Identify which cell holds the provided text, then report its [x, y] central coordinate. 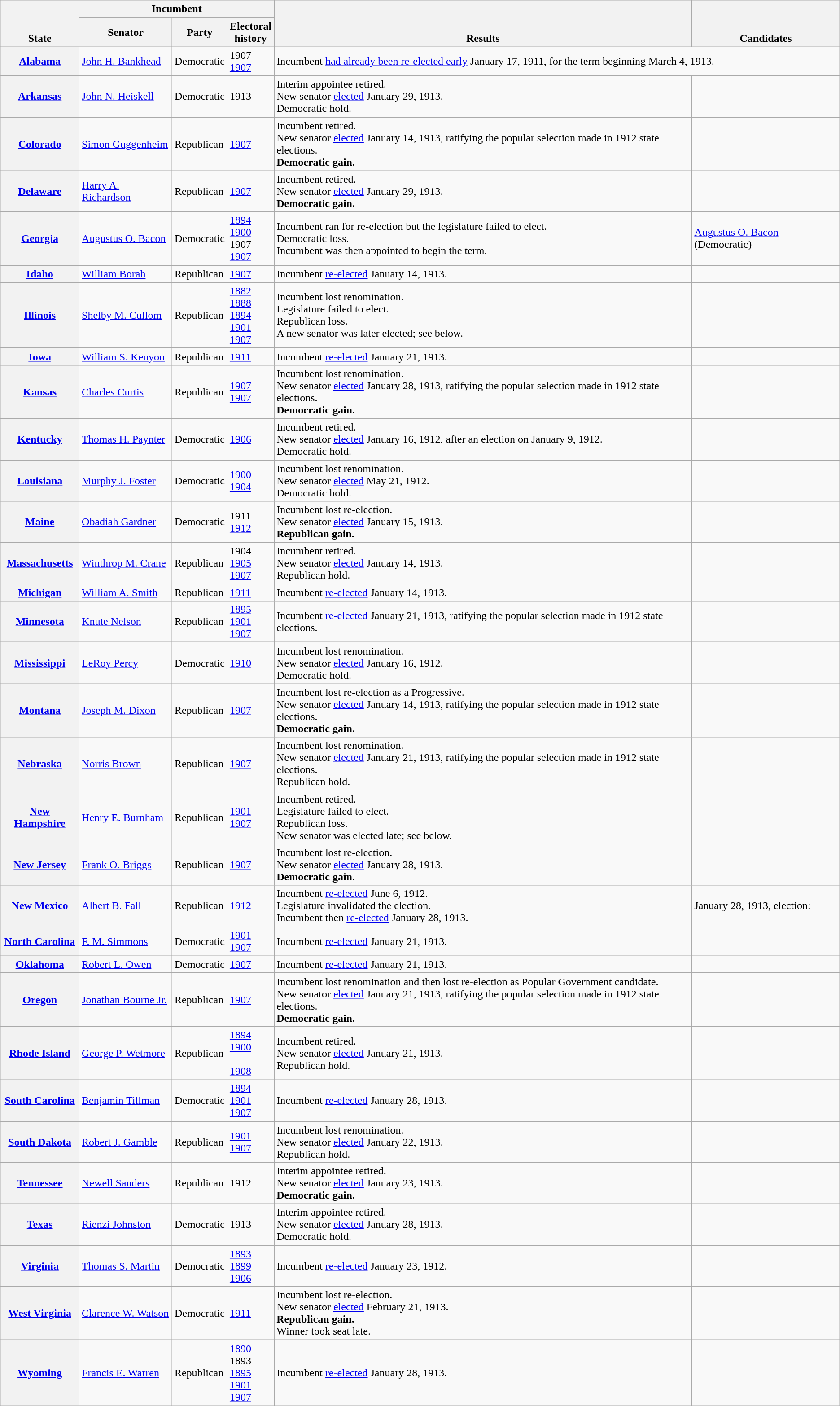
Oklahoma [40, 964]
Rienzi Johnston [126, 1225]
Alabama [40, 61]
South Dakota [40, 1142]
Minnesota [40, 622]
Simon Guggenheim [126, 144]
Arkansas [40, 97]
Louisiana [40, 480]
Incumbent retired.New senator elected January 29, 1913.Democratic gain. [483, 191]
Incumbent retired.Legislature failed to elect.Republican loss.New senator was elected late; see below. [483, 817]
George P. Wetmore [126, 1053]
Incumbent lost re-election.New senator elected January 15, 1913.Republican gain. [483, 522]
Maine [40, 522]
Frank O. Briggs [126, 865]
18901893 189519011907 [250, 1373]
19001904 [250, 480]
Illinois [40, 315]
Incumbent re-elected June 6, 1912.Legislature invalidated the election.Incumbent then re-elected January 28, 1913. [483, 906]
Incumbent retired.New senator elected January 14, 1913, ratifying the popular selection made in 1912 state elections.Democratic gain. [483, 144]
Massachusetts [40, 563]
William A. Smith [126, 593]
New Mexico [40, 906]
Montana [40, 710]
Joseph M. Dixon [126, 710]
Jonathan Bourne Jr. [126, 999]
Winthrop M. Crane [126, 563]
Incumbent retired.New senator elected January 14, 1913.Republican hold. [483, 563]
Henry E. Burnham [126, 817]
West Virginia [40, 1314]
Charles Curtis [126, 391]
Incumbent lost re-election.New senator elected January 28, 1913.Democratic gain. [483, 865]
Francis E. Warren [126, 1373]
State [40, 23]
Michigan [40, 593]
Interim appointee retired.New senator elected January 23, 1913.Democratic gain. [483, 1183]
Colorado [40, 144]
Albert B. Fall [126, 906]
Senator [126, 32]
Incumbent ran for re-election but the legislature failed to elect.Democratic loss.Incumbent was then appointed to begin the term. [483, 239]
Robert L. Owen [126, 964]
Rhode Island [40, 1053]
Norris Brown [126, 764]
Harry A. Richardson [126, 191]
January 28, 1913, election: [766, 906]
Kentucky [40, 439]
Incumbent re-elected January 21, 1913, ratifying the popular selection made in 1912 state elections. [483, 622]
Results [483, 23]
Interim appointee retired.New senator elected January 28, 1913.Democratic hold. [483, 1225]
Texas [40, 1225]
Idaho [40, 274]
New Jersey [40, 865]
Incumbent retired.New senator elected January 21, 1913.Republican hold. [483, 1053]
Thomas S. Martin [126, 1266]
North Carolina [40, 941]
Incumbent lost renomination.New senator elected January 21, 1913, ratifying the popular selection made in 1912 state elections.Republican hold. [483, 764]
Nebraska [40, 764]
189519011907 [250, 622]
Mississippi [40, 663]
Shelby M. Cullom [126, 315]
Wyoming [40, 1373]
1904 1905 1907 [250, 563]
John N. Heiskell [126, 97]
189419011907 [250, 1100]
Incumbent had already been re-elected early January 17, 1911, for the term beginning March 4, 1913. [557, 61]
Incumbent lost renomination.Legislature failed to elect.Republican loss.A new senator was later elected; see below. [483, 315]
Iowa [40, 356]
Interim appointee retired.New senator elected January 29, 1913.Democratic hold. [483, 97]
Incumbent lost renomination.New senator elected January 22, 1913.Republican hold. [483, 1142]
Incumbent lost re-election.New senator elected February 21, 1913.Republican gain.Winner took seat late. [483, 1314]
South Carolina [40, 1100]
Incumbent lost renomination.New senator elected January 16, 1912.Democratic hold. [483, 663]
Incumbent [177, 9]
1893 1899 1906 [250, 1266]
Benjamin Tillman [126, 1100]
Party [199, 32]
Candidates [766, 23]
LeRoy Percy [126, 663]
Virginia [40, 1266]
John H. Bankhead [126, 61]
Thomas H. Paynter [126, 439]
1910 [250, 663]
William Borah [126, 274]
Georgia [40, 239]
Delaware [40, 191]
Incumbent re-elected January 23, 1912. [483, 1266]
F. M. Simmons [126, 941]
Newell Sanders [126, 1183]
Kansas [40, 391]
18821888189419011907 [250, 315]
Augustus O. Bacon [126, 239]
William S. Kenyon [126, 356]
Murphy J. Foster [126, 480]
189419001908 [250, 1053]
Tennessee [40, 1183]
Incumbent lost renomination.New senator elected May 21, 1912.Democratic hold. [483, 480]
Electoralhistory [250, 32]
Clarence W. Watson [126, 1314]
189419001907 1907 [250, 239]
Knute Nelson [126, 622]
Incumbent retired.New senator elected January 16, 1912, after an election on January 9, 1912.Democratic hold. [483, 439]
Augustus O. Bacon (Democratic) [766, 239]
New Hampshire [40, 817]
Oregon [40, 999]
1911 1912 [250, 522]
Robert J. Gamble [126, 1142]
1906 [250, 439]
Obadiah Gardner [126, 522]
Incumbent lost renomination.New senator elected January 28, 1913, ratifying the popular selection made in 1912 state elections. Democratic gain. [483, 391]
